Extract the (X, Y) coordinate from the center of the cell holding the provided text.  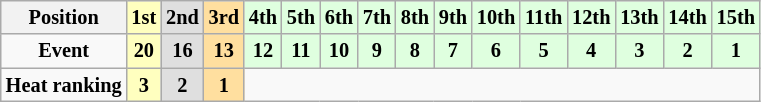
7 (453, 51)
10 (339, 51)
3rd (224, 17)
6 (496, 51)
13th (639, 17)
16 (182, 51)
13 (224, 51)
12 (263, 51)
4 (591, 51)
20 (144, 51)
7th (377, 17)
6th (339, 17)
11 (301, 51)
4th (263, 17)
8 (415, 51)
8th (415, 17)
5 (544, 51)
2nd (182, 17)
10th (496, 17)
12th (591, 17)
9 (377, 51)
Position (64, 17)
15th (736, 17)
14th (687, 17)
5th (301, 17)
11th (544, 17)
Event (64, 51)
9th (453, 17)
1st (144, 17)
Heat ranking (64, 85)
